Extract the [x, y] coordinate from the center of the cell holding the provided text.  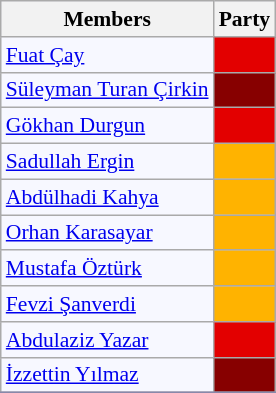
Fuat Çay [108, 55]
Sadullah Ergin [108, 162]
Gökhan Durgun [108, 126]
Members [108, 19]
İzzettin Yılmaz [108, 375]
Fevzi Şanverdi [108, 304]
Party [245, 19]
Abdulaziz Yazar [108, 340]
Abdülhadi Kahya [108, 197]
Süleyman Turan Çirkin [108, 90]
Mustafa Öztürk [108, 269]
Orhan Karasayar [108, 233]
